Scan for the cell matching the given text and deliver its [x, y] coordinate at center. 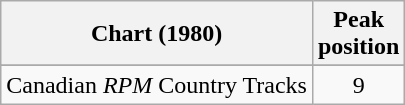
9 [358, 85]
Chart (1980) [157, 34]
Canadian RPM Country Tracks [157, 85]
Peakposition [358, 34]
